Return (x, y) of the center of cell containing provided text 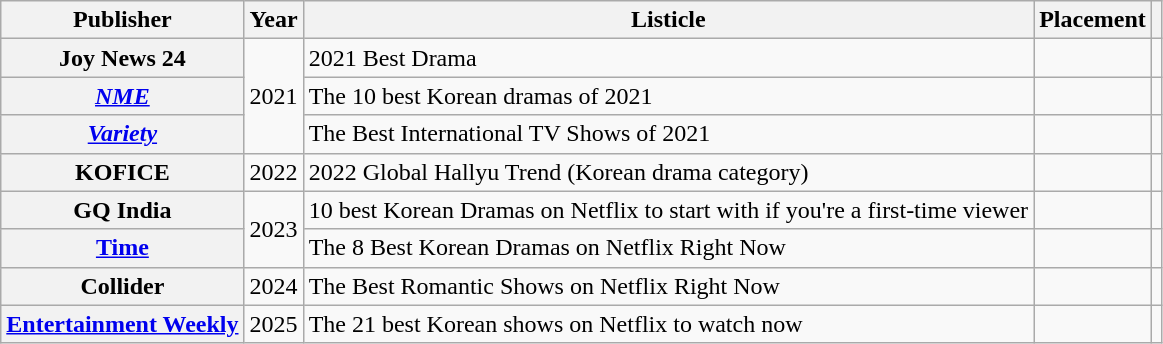
2025 (274, 324)
2021 Best Drama (668, 58)
KOFICE (122, 172)
The Best International TV Shows of 2021 (668, 134)
Joy News 24 (122, 58)
Placement (1093, 20)
Publisher (122, 20)
2024 (274, 286)
GQ India (122, 210)
Collider (122, 286)
The 8 Best Korean Dramas on Netflix Right Now (668, 248)
Listicle (668, 20)
2022 Global Hallyu Trend (Korean drama category) (668, 172)
The 21 best Korean shows on Netflix to watch now (668, 324)
NME (122, 96)
2021 (274, 96)
Year (274, 20)
Variety (122, 134)
2022 (274, 172)
2023 (274, 229)
The 10 best Korean dramas of 2021 (668, 96)
Time (122, 248)
Entertainment Weekly (122, 324)
The Best Romantic Shows on Netflix Right Now (668, 286)
10 best Korean Dramas on Netflix to start with if you're a first-time viewer (668, 210)
